Capture the cell that displays the provided text and extract its (x, y) central coordinate. 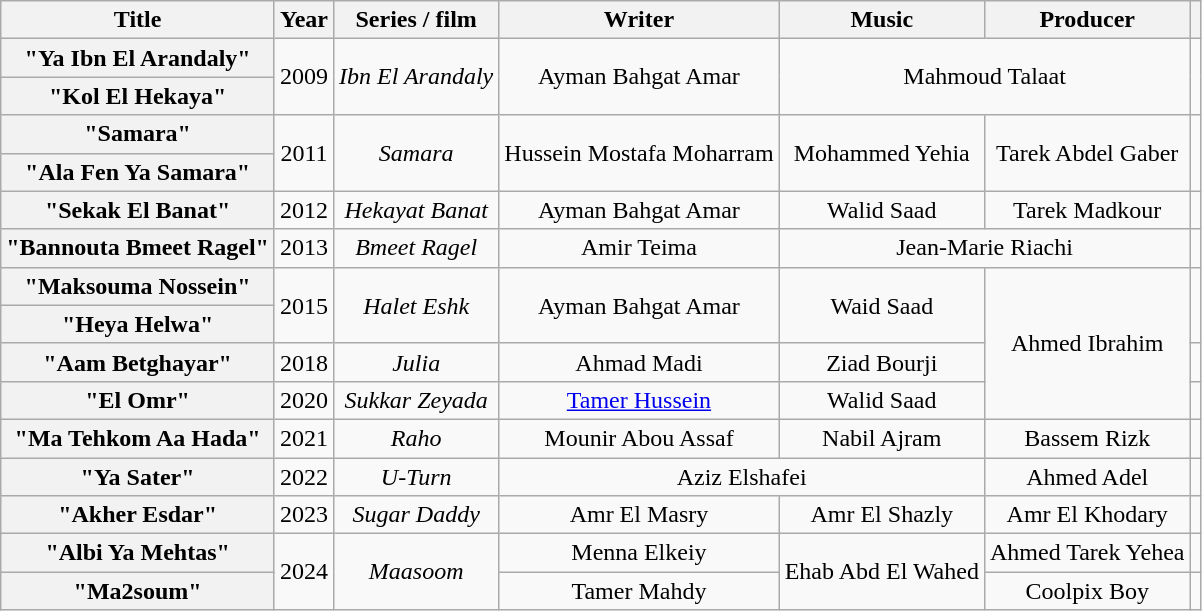
Halet Eshk (416, 305)
Waid Saad (882, 305)
Amr El Masry (639, 515)
"Akher Esdar" (138, 515)
Writer (639, 20)
Year (304, 20)
2011 (304, 153)
Aziz Elshafei (742, 477)
"Ala Fen Ya Samara" (138, 172)
Hussein Mostafa Moharram (639, 153)
"Ya Ibn El Arandaly" (138, 58)
Ziad Bourji (882, 362)
2018 (304, 362)
"Albi Ya Mehtas" (138, 553)
"Ma2soum" (138, 591)
Amr El Khodary (1087, 515)
"Ya Sater" (138, 477)
Title (138, 20)
Ehab Abd El Wahed (882, 572)
2009 (304, 77)
2022 (304, 477)
"El Omr" (138, 400)
"Kol El Hekaya" (138, 96)
Producer (1087, 20)
Sugar Daddy (416, 515)
"Aam Betghayar" (138, 362)
2023 (304, 515)
Samara (416, 153)
2020 (304, 400)
"Sekak El Banat" (138, 210)
2015 (304, 305)
Ahmed Tarek Yehea (1087, 553)
Tamer Mahdy (639, 591)
Tarek Madkour (1087, 210)
Ahmed Adel (1087, 477)
2012 (304, 210)
Nabil Ajram (882, 438)
Music (882, 20)
Tarek Abdel Gaber (1087, 153)
2024 (304, 572)
Raho (416, 438)
Amir Teima (639, 248)
Amr El Shazly (882, 515)
"Heya Helwa" (138, 324)
Ibn El Arandaly (416, 77)
Ahmad Madi (639, 362)
Maasoom (416, 572)
Jean-Marie Riachi (984, 248)
U-Turn (416, 477)
Bmeet Ragel (416, 248)
Series / film (416, 20)
"Ma Tehkom Aa Hada" (138, 438)
Tamer Hussein (639, 400)
Mohammed Yehia (882, 153)
Sukkar Zeyada (416, 400)
2021 (304, 438)
"Maksouma Nossein" (138, 286)
Hekayat Banat (416, 210)
Mahmoud Talaat (984, 77)
"Samara" (138, 134)
Julia (416, 362)
"Bannouta Bmeet Ragel" (138, 248)
Mounir Abou Assaf (639, 438)
Bassem Rizk (1087, 438)
Menna Elkeiy (639, 553)
Coolpix Boy (1087, 591)
Ahmed Ibrahim (1087, 343)
2013 (304, 248)
